From the cell containing the given text, extract its center point as (x, y) coordinate. 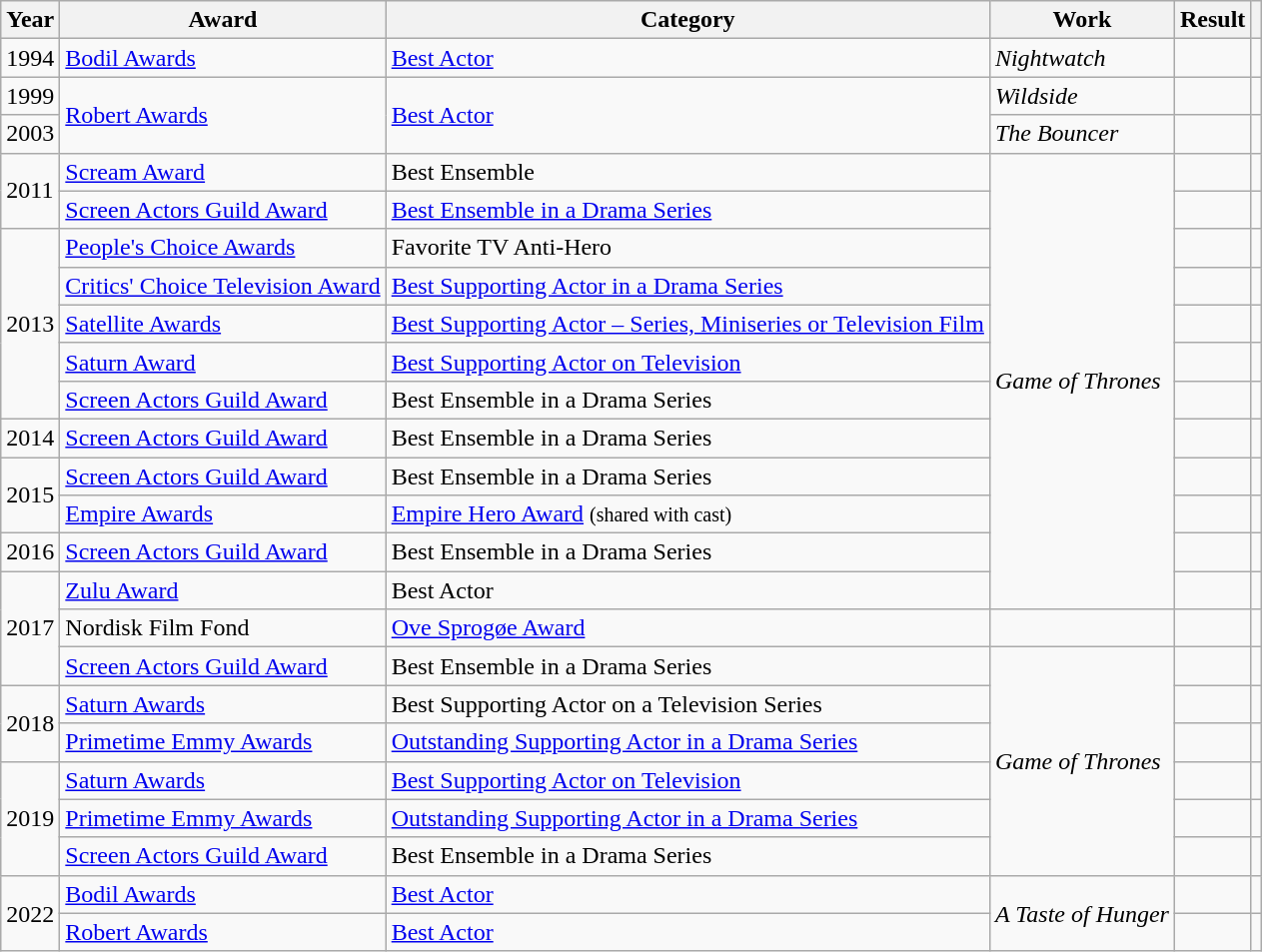
1999 (30, 96)
2014 (30, 438)
Result (1212, 20)
Award (223, 20)
2022 (30, 913)
1994 (30, 58)
Scream Award (223, 172)
Nightwatch (1081, 58)
Best Supporting Actor – Series, Miniseries or Television Film (687, 324)
2019 (30, 818)
2003 (30, 134)
Nordisk Film Fond (223, 628)
2013 (30, 324)
Work (1081, 20)
Best Ensemble (687, 172)
Category (687, 20)
People's Choice Awards (223, 248)
2017 (30, 628)
Best Supporting Actor in a Drama Series (687, 286)
Year (30, 20)
Empire Awards (223, 514)
Best Supporting Actor on a Television Series (687, 704)
Critics' Choice Television Award (223, 286)
Saturn Award (223, 362)
2015 (30, 495)
Wildside (1081, 96)
2016 (30, 552)
Satellite Awards (223, 324)
Empire Hero Award (shared with cast) (687, 514)
Ove Sprogøe Award (687, 628)
2011 (30, 191)
Zulu Award (223, 590)
A Taste of Hunger (1081, 913)
The Bouncer (1081, 134)
2018 (30, 723)
Favorite TV Anti-Hero (687, 248)
